Find where the given text appears and provide that cell's center as [X, Y] coordinate. 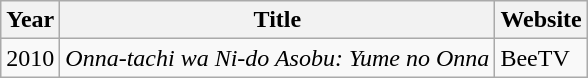
2010 [30, 58]
Year [30, 20]
BeeTV [541, 58]
Title [278, 20]
Onna-tachi wa Ni-do Asobu: Yume no Onna [278, 58]
Website [541, 20]
